Find where the given text appears and provide that cell's center as [x, y] coordinate. 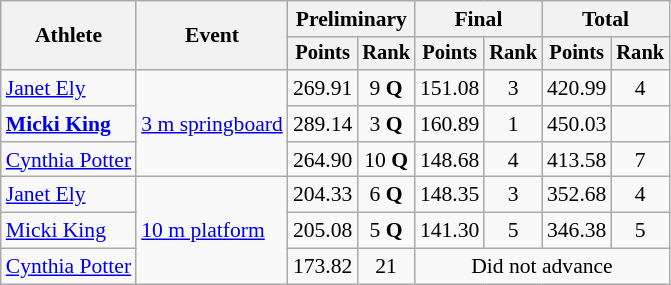
264.90 [322, 160]
3 Q [386, 124]
Did not advance [542, 267]
148.68 [450, 160]
346.38 [576, 231]
Athlete [68, 36]
173.82 [322, 267]
289.14 [322, 124]
352.68 [576, 195]
Event [212, 36]
Final [478, 19]
Total [606, 19]
151.08 [450, 88]
160.89 [450, 124]
205.08 [322, 231]
204.33 [322, 195]
141.30 [450, 231]
21 [386, 267]
413.58 [576, 160]
5 Q [386, 231]
420.99 [576, 88]
269.91 [322, 88]
6 Q [386, 195]
148.35 [450, 195]
9 Q [386, 88]
3 m springboard [212, 124]
1 [513, 124]
10 m platform [212, 230]
Preliminary [352, 19]
10 Q [386, 160]
7 [640, 160]
450.03 [576, 124]
